Identify which cell holds the provided text, then report its [x, y] central coordinate. 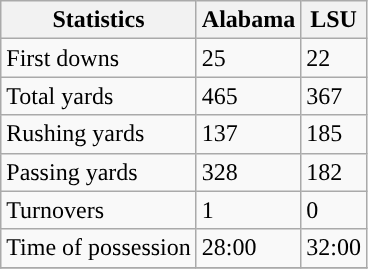
First downs [99, 58]
Statistics [99, 20]
328 [248, 172]
Passing yards [99, 172]
Turnovers [99, 210]
0 [334, 210]
22 [334, 58]
32:00 [334, 248]
Rushing yards [99, 134]
28:00 [248, 248]
185 [334, 134]
137 [248, 134]
LSU [334, 20]
Alabama [248, 20]
1 [248, 210]
182 [334, 172]
465 [248, 96]
Time of possession [99, 248]
25 [248, 58]
Total yards [99, 96]
367 [334, 96]
